Capture the cell that displays the provided text and extract its (X, Y) central coordinate. 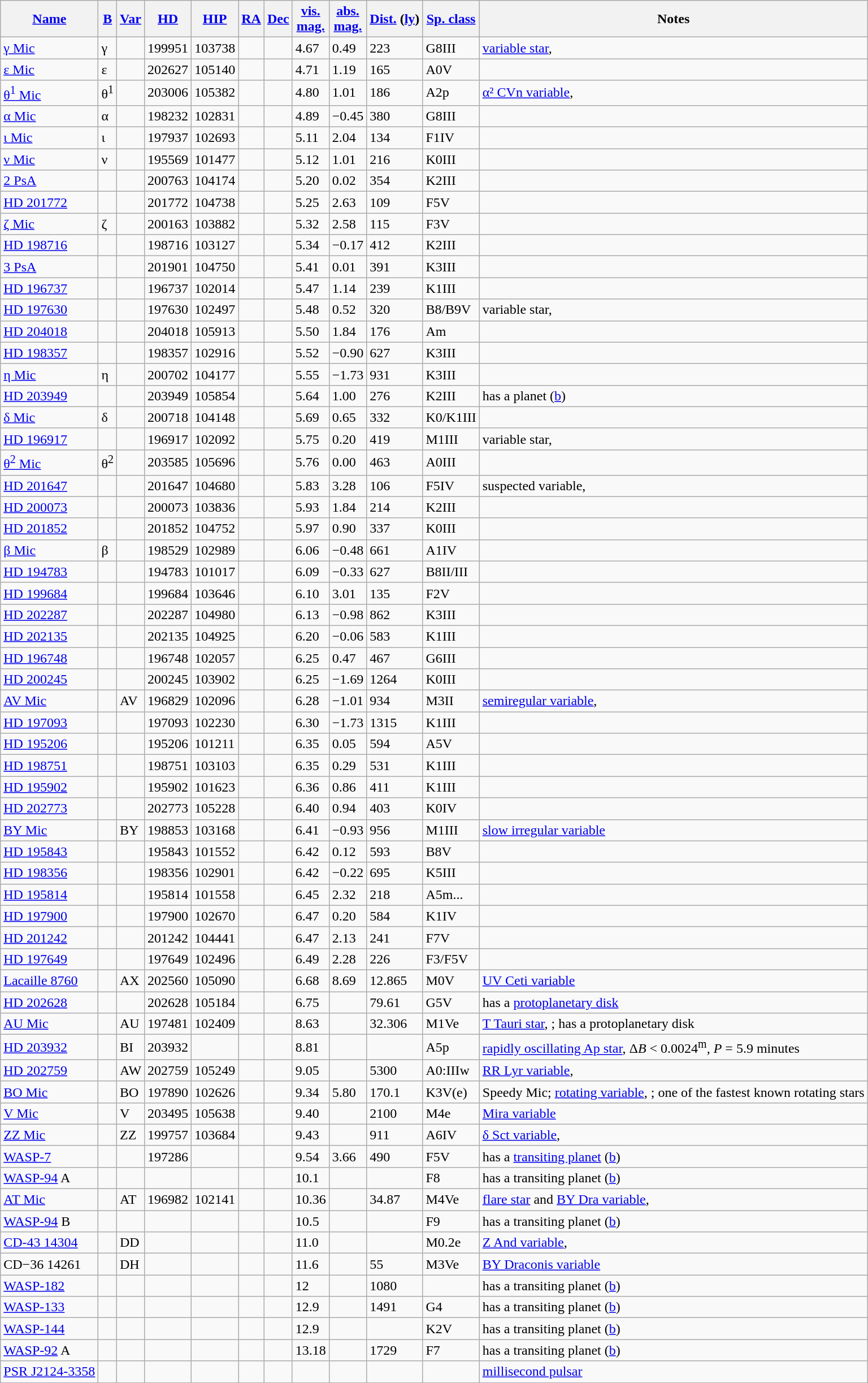
226 (394, 959)
6.36 (311, 787)
WASP-92 A (50, 1350)
4.89 (311, 116)
0.49 (348, 48)
101623 (215, 787)
vis.mag. (311, 19)
ι (107, 138)
195843 (168, 852)
101477 (215, 159)
α Mic (50, 116)
198356 (168, 873)
θ1 (107, 93)
M0V (451, 980)
102496 (215, 959)
196917 (168, 439)
AU (130, 1024)
203932 (168, 1047)
−0.33 (348, 572)
102901 (215, 873)
HD 202628 (50, 1002)
200163 (168, 224)
BY (130, 830)
200702 (168, 374)
T Tauri star, ; has a protoplanetary disk (674, 1024)
5.93 (311, 507)
AV Mic (50, 701)
197286 (168, 1156)
103684 (215, 1135)
105854 (215, 396)
5.52 (311, 353)
2.63 (348, 202)
202759 (168, 1070)
HD 197900 (50, 916)
2.58 (348, 224)
AX (130, 980)
276 (394, 396)
104174 (215, 181)
202135 (168, 636)
HD 198356 (50, 873)
M4e (451, 1113)
6.20 (311, 636)
197481 (168, 1024)
134 (394, 138)
−1.01 (348, 701)
135 (394, 593)
5.80 (348, 1092)
0.00 (348, 463)
201772 (168, 202)
403 (394, 809)
HD 197093 (50, 723)
M3Ve (451, 1264)
104441 (215, 937)
200073 (168, 507)
103127 (215, 245)
198529 (168, 550)
199951 (168, 48)
6.45 (311, 894)
HD 194783 (50, 572)
165 (394, 70)
HD 200245 (50, 680)
AU Mic (50, 1024)
195814 (168, 894)
202627 (168, 70)
102057 (215, 658)
HD 201242 (50, 937)
201901 (168, 267)
HD 202759 (50, 1070)
A0III (451, 463)
103882 (215, 224)
584 (394, 916)
rapidly oscillating Ap star, ΔB < 0.0024m, P = 5.9 minutes (674, 1047)
−0.98 (348, 615)
186 (394, 93)
ν Mic (50, 159)
AW (130, 1070)
934 (394, 701)
102141 (215, 1200)
6.13 (311, 615)
3.28 (348, 486)
354 (394, 181)
0.94 (348, 809)
411 (394, 787)
105382 (215, 93)
106 (394, 486)
170.1 (394, 1092)
380 (394, 116)
332 (394, 417)
Notes (674, 19)
13.18 (311, 1350)
0.01 (348, 267)
5.32 (311, 224)
241 (394, 937)
199757 (168, 1135)
θ2 Mic (50, 463)
WASP-182 (50, 1286)
105228 (215, 809)
11.0 (311, 1243)
AT (130, 1200)
M1Ve (451, 1024)
HD (168, 19)
103103 (215, 766)
γ (107, 48)
6.41 (311, 830)
HD 200073 (50, 507)
0.90 (348, 529)
G4 (451, 1307)
V (130, 1113)
337 (394, 529)
ε (107, 70)
115 (394, 224)
5.34 (311, 245)
5.69 (311, 417)
2 PsA (50, 181)
463 (394, 463)
10.36 (311, 1200)
0.65 (348, 417)
198232 (168, 116)
HD 202287 (50, 615)
862 (394, 615)
197093 (168, 723)
BI (130, 1047)
ε Mic (50, 70)
531 (394, 766)
B (107, 19)
239 (394, 288)
2.28 (348, 959)
102831 (215, 116)
η Mic (50, 374)
Dist. (ly) (394, 19)
198853 (168, 830)
δ Sct variable, (674, 1135)
A5p (451, 1047)
34.87 (394, 1200)
RR Lyr variable, (674, 1070)
223 (394, 48)
103738 (215, 48)
0.05 (348, 744)
BY Mic (50, 830)
661 (394, 550)
911 (394, 1135)
6.75 (311, 1002)
6.40 (311, 809)
216 (394, 159)
flare star and BY Dra variable, (674, 1200)
ι Mic (50, 138)
198716 (168, 245)
HD 198716 (50, 245)
12.865 (394, 980)
F1IV (451, 138)
HD 196737 (50, 288)
A5m... (451, 894)
WASP-144 (50, 1329)
1315 (394, 723)
K1IV (451, 916)
104925 (215, 636)
−0.06 (348, 636)
A0:IIIw (451, 1070)
197649 (168, 959)
5.97 (311, 529)
−1.69 (348, 680)
HD 203949 (50, 396)
M4Ve (451, 1200)
2100 (394, 1113)
γ Mic (50, 48)
102916 (215, 353)
104752 (215, 529)
102092 (215, 439)
104980 (215, 615)
HD 201852 (50, 529)
β (107, 550)
0.52 (348, 310)
M3II (451, 701)
6.09 (311, 572)
RA (251, 19)
−0.93 (348, 830)
HD 201647 (50, 486)
201242 (168, 937)
104177 (215, 374)
101211 (215, 744)
ζ (107, 224)
199684 (168, 593)
320 (394, 310)
abs.mag. (348, 19)
−0.17 (348, 245)
105913 (215, 331)
DD (130, 1243)
HD 202773 (50, 809)
102989 (215, 550)
0.29 (348, 766)
−0.90 (348, 353)
HD 201772 (50, 202)
10.5 (311, 1221)
9.54 (311, 1156)
HD 198357 (50, 353)
HD 199684 (50, 593)
204018 (168, 331)
G5V (451, 1002)
197630 (168, 310)
slow irregular variable (674, 830)
104750 (215, 267)
B8II/III (451, 572)
4.80 (311, 93)
105696 (215, 463)
8.81 (311, 1047)
8.63 (311, 1024)
has a planet (b) (674, 396)
θ2 (107, 463)
197900 (168, 916)
196737 (168, 288)
104738 (215, 202)
195206 (168, 744)
1.14 (348, 288)
5.64 (311, 396)
32.306 (394, 1024)
5300 (394, 1070)
WASP-7 (50, 1156)
198751 (168, 766)
103902 (215, 680)
490 (394, 1156)
583 (394, 636)
A1IV (451, 550)
B8/B9V (451, 310)
594 (394, 744)
HD 196748 (50, 658)
1264 (394, 680)
F8 (451, 1178)
1.19 (348, 70)
millisecond pulsar (674, 1372)
5.75 (311, 439)
HD 197649 (50, 959)
102693 (215, 138)
A0V (451, 70)
Dec (278, 19)
1491 (394, 1307)
1.00 (348, 396)
6.28 (311, 701)
412 (394, 245)
Am (451, 331)
105140 (215, 70)
M0.2e (451, 1243)
214 (394, 507)
956 (394, 830)
203495 (168, 1113)
5.47 (311, 288)
5.25 (311, 202)
K0/K1III (451, 417)
HD 197630 (50, 310)
200763 (168, 181)
HD 195843 (50, 852)
AT Mic (50, 1200)
5.20 (311, 181)
9.43 (311, 1135)
2.32 (348, 894)
K2V (451, 1329)
2.13 (348, 937)
196748 (168, 658)
−0.22 (348, 873)
F3/F5V (451, 959)
A2p (451, 93)
ζ Mic (50, 224)
102626 (215, 1092)
6.06 (311, 550)
4.67 (311, 48)
104680 (215, 486)
102014 (215, 288)
2.04 (348, 138)
5.11 (311, 138)
203949 (168, 396)
5.83 (311, 486)
6.49 (311, 959)
103168 (215, 830)
105184 (215, 1002)
467 (394, 658)
102409 (215, 1024)
ZZ (130, 1135)
198357 (168, 353)
195902 (168, 787)
9.34 (311, 1092)
3 PsA (50, 267)
79.61 (394, 1002)
105249 (215, 1070)
α² CVn variable, (674, 93)
103646 (215, 593)
102670 (215, 916)
0.02 (348, 181)
WASP-94 B (50, 1221)
WASP-133 (50, 1307)
HD 196917 (50, 439)
F5IV (451, 486)
semiregular variable, (674, 701)
12 (311, 1286)
200718 (168, 417)
10.1 (311, 1178)
5.41 (311, 267)
695 (394, 873)
K5III (451, 873)
α (107, 116)
Sp. class (451, 19)
0.86 (348, 787)
176 (394, 331)
197890 (168, 1092)
WASP-94 A (50, 1178)
203585 (168, 463)
CD−36 14261 (50, 1264)
A6IV (451, 1135)
F9 (451, 1221)
HD 195206 (50, 744)
55 (394, 1264)
3.01 (348, 593)
202560 (168, 980)
11.6 (311, 1264)
6.30 (311, 723)
102096 (215, 701)
102230 (215, 723)
suspected variable, (674, 486)
V Mic (50, 1113)
4.71 (311, 70)
202287 (168, 615)
1729 (394, 1350)
101558 (215, 894)
F7 (451, 1350)
ZZ Mic (50, 1135)
102497 (215, 310)
G6III (451, 658)
391 (394, 267)
HD 204018 (50, 331)
Lacaille 8760 (50, 980)
0.12 (348, 852)
HD 203932 (50, 1047)
9.05 (311, 1070)
AV (130, 701)
β Mic (50, 550)
B8V (451, 852)
419 (394, 439)
5.48 (311, 310)
931 (394, 374)
101552 (215, 852)
PSR J2124-3358 (50, 1372)
8.69 (348, 980)
196829 (168, 701)
200245 (168, 680)
6.10 (311, 593)
5.76 (311, 463)
UV Ceti variable (674, 980)
δ Mic (50, 417)
K3V(e) (451, 1092)
218 (394, 894)
θ1 Mic (50, 93)
103836 (215, 507)
HIP (215, 19)
593 (394, 852)
196982 (168, 1200)
203006 (168, 93)
K0IV (451, 809)
Speedy Mic; rotating variable, ; one of the fastest known rotating stars (674, 1092)
F7V (451, 937)
Z And variable, (674, 1243)
5.12 (311, 159)
has a protoplanetary disk (674, 1002)
5.50 (311, 331)
F3V (451, 224)
1080 (394, 1286)
CD-43 14304 (50, 1243)
−0.48 (348, 550)
6.68 (311, 980)
HD 195902 (50, 787)
η (107, 374)
104148 (215, 417)
BO (130, 1092)
δ (107, 417)
5.55 (311, 374)
−0.45 (348, 116)
HD 198751 (50, 766)
109 (394, 202)
BO Mic (50, 1092)
3.66 (348, 1156)
BY Draconis variable (674, 1264)
197937 (168, 138)
201647 (168, 486)
9.40 (311, 1113)
202773 (168, 809)
A5V (451, 744)
105638 (215, 1113)
101017 (215, 572)
ν (107, 159)
HD 202135 (50, 636)
F2V (451, 593)
202628 (168, 1002)
201852 (168, 529)
Name (50, 19)
195569 (168, 159)
105090 (215, 980)
194783 (168, 572)
Mira variable (674, 1113)
0.47 (348, 658)
Var (130, 19)
HD 195814 (50, 894)
DH (130, 1264)
